Output the [x, y] coordinate of the center of the cell containing the given text.  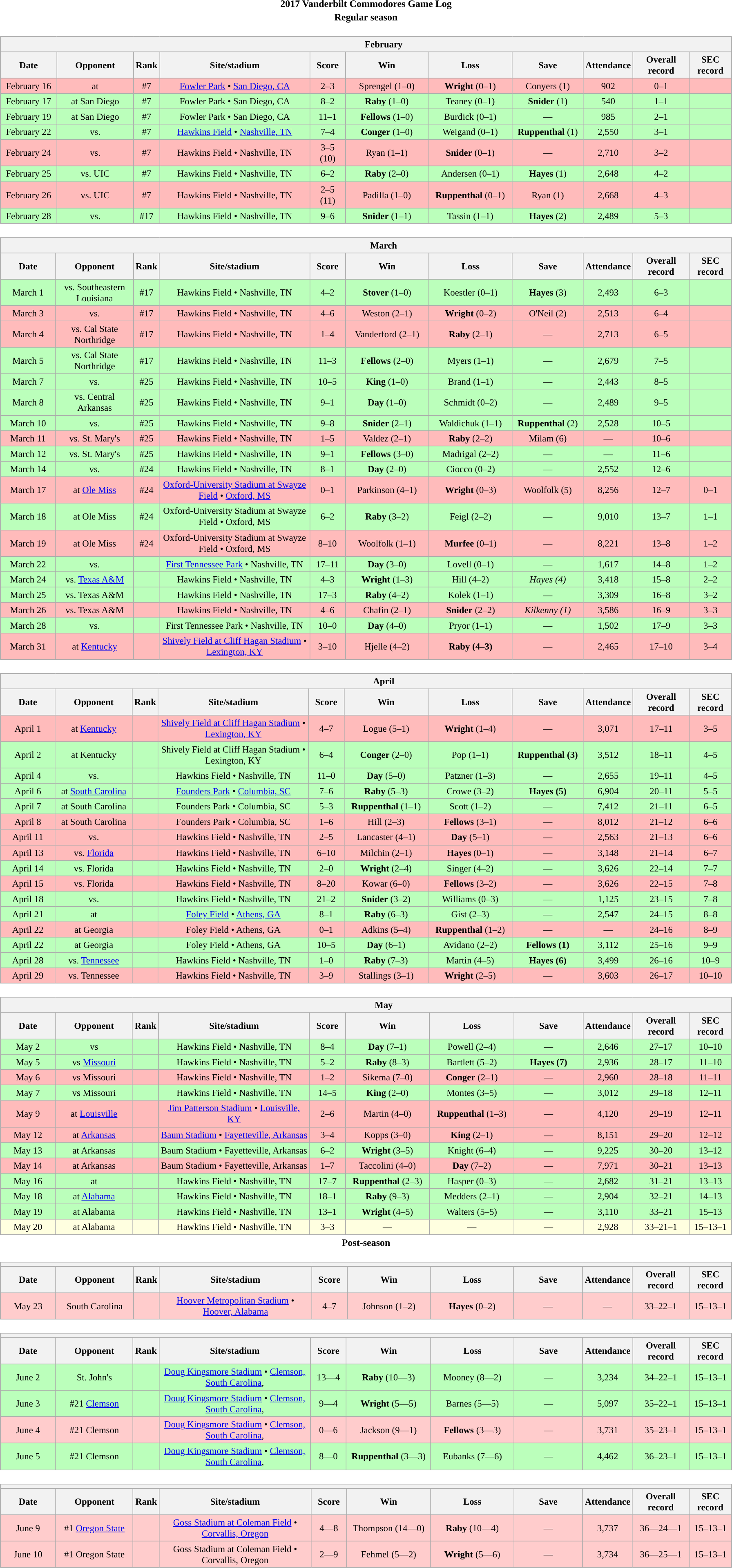
March 8 [28, 402]
24–15 [661, 914]
2,960 [608, 1077]
Avidano (2–2) [470, 945]
March 3 [28, 313]
Raby (10—3) [389, 1378]
14–8 [661, 564]
Weston (2–1) [387, 313]
Kolek (1–1) [471, 595]
21–13 [661, 837]
Hayes (5) [548, 791]
Conger (1–0) [387, 132]
2—9 [328, 1554]
8–10 [328, 543]
vs. Central Arkansas [95, 402]
3,586 [608, 610]
February 16 [29, 86]
Fellows (3–0) [387, 454]
8–5 [661, 381]
vs. Southeastern Louisiana [95, 293]
April [366, 681]
15–13 [711, 1212]
7,971 [608, 1165]
6,904 [608, 791]
21–12 [661, 822]
Snider (3–2) [386, 899]
3,112 [608, 945]
Fellows (1–0) [387, 117]
Madrigal (2–2) [471, 454]
April 1 [28, 728]
May 23 [28, 1306]
3,737 [607, 1528]
9,010 [608, 517]
Padilla (1–0) [387, 195]
Milchin (2–1) [386, 853]
Ruppenthal (3) [548, 755]
7–5 [661, 361]
1–7 [328, 1165]
21–11 [661, 806]
7–4 [328, 132]
3,499 [608, 960]
Raby (1–0) [387, 101]
32–21 [661, 1196]
Hill (2–3) [386, 822]
Stallings (3–1) [386, 976]
June 10 [28, 1554]
Andersen (0–1) [470, 174]
Logue (5–1) [386, 728]
16–8 [661, 595]
2,563 [608, 837]
Mooney (8—2) [473, 1378]
2,928 [608, 1227]
King (2–1) [472, 1135]
April 11 [28, 837]
Wright (1–4) [470, 728]
8–9 [710, 930]
22–14 [661, 868]
35–23–1 [661, 1430]
May 7 [28, 1093]
0—6 [328, 1430]
Valdez (2–1) [387, 439]
3,512 [608, 755]
May 2 [28, 1047]
Raby (2–2) [471, 439]
April 18 [28, 899]
9,225 [608, 1150]
2,646 [608, 1047]
March 24 [28, 579]
Woolfolk (1–1) [387, 543]
25–16 [661, 945]
3–9 [326, 976]
February 24 [29, 153]
26–17 [661, 976]
14–5 [328, 1093]
31–21 [661, 1181]
Tassin (1–1) [470, 216]
May 18 [28, 1196]
April 7 [28, 806]
March 25 [28, 595]
8,256 [608, 491]
at Louisville [94, 1113]
30–20 [661, 1150]
Hjelle (4–2) [387, 647]
Patzner (1–3) [470, 776]
Fellows (3–2) [470, 883]
April 21 [28, 914]
4—8 [328, 1528]
Fehmel (5—2) [389, 1554]
Pryor (1–1) [471, 625]
1–5 [328, 439]
Waldichuk (1–1) [471, 423]
Thompson (14—0) [389, 1528]
10–6 [661, 439]
1–4 [328, 334]
vs [94, 1047]
Fellows (1) [548, 945]
9–8 [328, 423]
Raby (4–3) [471, 647]
Raby (4–2) [387, 595]
Day (3–0) [387, 564]
March 1 [28, 293]
Hill (4–2) [471, 579]
28–17 [661, 1062]
April 4 [28, 776]
Conger (2–1) [472, 1077]
13—4 [328, 1378]
May 13 [28, 1150]
June 3 [28, 1404]
Sikema (7–0) [387, 1077]
Bartlett (5–2) [472, 1062]
Jackson (9—1) [389, 1430]
2,936 [608, 1062]
Hayes (1) [548, 174]
Jim Patterson Stadium • Louisville, KY [234, 1113]
March 18 [28, 517]
1,125 [608, 899]
3–5 (10) [328, 153]
13–8 [661, 543]
9—4 [328, 1404]
5–2 [328, 1062]
Hoover Metropolitan Stadium • Hoover, Alabama [235, 1306]
Lovell (0–1) [471, 564]
Ruppenthal (1) [548, 132]
April 15 [28, 883]
Wright (3–5) [387, 1150]
Murfee (0–1) [471, 543]
Walters (5–5) [472, 1212]
23–15 [661, 899]
Wright (2–4) [386, 868]
Chafin (2–1) [387, 610]
Raby (7–3) [386, 960]
March 5 [28, 361]
May 19 [28, 1212]
Ruppenthal (2–3) [387, 1181]
8–8 [710, 914]
3,603 [608, 976]
3,148 [608, 853]
Wright (5—5) [389, 1404]
985 [608, 117]
7–7 [710, 868]
Johnson (1–2) [389, 1306]
26–16 [661, 960]
1,617 [608, 564]
3–5 [710, 728]
Brand (1–1) [471, 381]
Vanderford (2–1) [387, 334]
Eubanks (7—6) [473, 1457]
Snider (1) [548, 101]
36—25—1 [661, 1554]
16–9 [661, 610]
South Carolina [95, 1306]
22–15 [661, 883]
2,710 [608, 153]
3–1 [661, 132]
June 9 [28, 1528]
2,493 [608, 293]
11–1 [328, 117]
8,221 [608, 543]
Burdick (0–1) [470, 117]
21–2 [326, 899]
6–7 [710, 853]
Snider (1–1) [387, 216]
Medders (2–1) [472, 1196]
Raby (2–0) [387, 174]
3,309 [608, 595]
11–11 [711, 1077]
Snider (2–2) [471, 610]
Fellows (3—3) [473, 1430]
33–21–1 [661, 1227]
Koestler (0–1) [471, 293]
2,682 [608, 1181]
March 19 [28, 543]
Day (4–0) [387, 625]
Kilkenny (1) [548, 610]
17–3 [328, 595]
Knight (6–4) [472, 1150]
2,668 [608, 195]
30–21 [661, 1165]
Ryan (1) [548, 195]
Day (5–1) [470, 837]
March 31 [28, 647]
Kowar (6–0) [386, 883]
Scott (1–2) [470, 806]
June 2 [28, 1378]
12–6 [661, 469]
Myers (1–1) [471, 361]
18–1 [328, 1196]
Day (1–0) [387, 402]
2–0 [326, 868]
2–5 [326, 837]
Teaney (0–1) [470, 101]
Hayes (0–2) [472, 1306]
Wright (0–1) [470, 86]
Conger (2–0) [386, 755]
Raby (9–3) [387, 1196]
Raby (3–2) [387, 517]
18–11 [661, 755]
Raby (10—4) [472, 1528]
Hayes (4) [548, 579]
February 19 [29, 117]
Pop (1–1) [470, 755]
24–16 [661, 930]
3,110 [608, 1212]
St. John's [94, 1378]
Gist (2–3) [470, 914]
2,648 [608, 174]
9–6 [328, 216]
Raby (8–3) [387, 1062]
Day (6–1) [386, 945]
Martin (4–5) [470, 960]
March 12 [28, 454]
King (1–0) [387, 381]
Adkins (5–4) [386, 930]
34–22–1 [661, 1378]
2,547 [608, 914]
2,443 [608, 381]
O'Neil (2) [548, 313]
May 6 [28, 1077]
902 [608, 86]
April 6 [28, 791]
Ruppenthal (2) [548, 423]
3,418 [608, 579]
Day (7–2) [472, 1165]
March 28 [28, 625]
8,012 [608, 822]
March 26 [28, 610]
1–6 [326, 822]
5,097 [608, 1404]
March 10 [28, 423]
13–1 [328, 1212]
June 4 [28, 1430]
Taccolini (4–0) [387, 1165]
Singer (4–2) [470, 868]
8–4 [328, 1047]
King (2–0) [387, 1093]
3,734 [607, 1554]
2–5 (11) [328, 195]
2–6 [328, 1113]
Snider (0–1) [470, 153]
Ryan (1–1) [387, 153]
33–22–1 [661, 1306]
Ruppenthal (0–1) [470, 195]
36—24—1 [661, 1528]
June 5 [28, 1457]
Lancaster (4–1) [386, 837]
Conyers (1) [548, 86]
6–3 [661, 293]
28–18 [661, 1077]
Day (2–0) [387, 469]
Montes (3–5) [472, 1093]
April 2 [28, 755]
9–9 [710, 945]
17–9 [661, 625]
Wright (1–3) [387, 579]
Raby (2–1) [471, 334]
Hasper (0–3) [472, 1181]
Schmidt (0–2) [471, 402]
February 22 [29, 132]
29–18 [661, 1093]
4,120 [608, 1113]
Williams (0–3) [470, 899]
540 [608, 101]
8,151 [608, 1135]
March 17 [28, 491]
Raby (5–3) [386, 791]
March 7 [28, 381]
2–3 [328, 86]
February 17 [29, 101]
13–7 [661, 517]
2,552 [608, 469]
Wright (5—6) [472, 1554]
27–17 [661, 1047]
15–8 [661, 579]
20–11 [661, 791]
2,904 [608, 1196]
Powell (2–4) [472, 1047]
5–5 [710, 791]
February [366, 44]
May [366, 1005]
2,528 [608, 423]
2,465 [608, 647]
April 28 [28, 960]
3,071 [608, 728]
April 29 [28, 976]
Hayes (6) [548, 960]
Ruppenthal (1–1) [386, 806]
Wright (2–5) [470, 976]
Snider (2–1) [387, 423]
2–2 [710, 579]
4,462 [608, 1457]
35–22–1 [661, 1404]
11–6 [661, 454]
February 28 [29, 216]
11–10 [711, 1062]
13–12 [711, 1150]
Barnes (5—5) [473, 1404]
6–10 [326, 853]
3,012 [608, 1093]
May 20 [28, 1227]
Hayes (3) [548, 293]
Day (5–0) [386, 776]
10–0 [328, 625]
Wright (0–3) [471, 491]
Milam (6) [548, 439]
9–5 [661, 402]
14–13 [711, 1196]
36–23–1 [661, 1457]
Woolfolk (5) [548, 491]
8–20 [326, 883]
Ruppenthal (1–3) [472, 1113]
Martin (4–0) [387, 1113]
May 5 [28, 1062]
29–19 [661, 1113]
March [366, 245]
2,655 [608, 776]
7,412 [608, 806]
8–2 [328, 101]
Fellows (2–0) [387, 361]
2,550 [608, 132]
Day (7–1) [387, 1047]
April 8 [28, 822]
10–9 [710, 960]
Ruppenthal (3—3) [389, 1457]
7–6 [326, 791]
March 22 [28, 564]
17–7 [328, 1181]
21–14 [661, 853]
Wright (4–5) [387, 1212]
3,731 [608, 1430]
3–10 [328, 647]
2,513 [608, 313]
May 14 [28, 1165]
Feigl (2–2) [471, 517]
March 4 [28, 334]
12–12 [711, 1135]
February 25 [29, 174]
Crowe (3–2) [470, 791]
Hayes (7) [548, 1062]
33–21 [661, 1212]
29–20 [661, 1135]
Sprengel (1–0) [387, 86]
Raby (6–3) [386, 914]
Wright (0–2) [471, 313]
3,234 [608, 1378]
Fellows (3–1) [470, 822]
March 14 [28, 469]
Parkinson (4–1) [387, 491]
March 11 [28, 439]
11–3 [328, 361]
2–1 [661, 117]
Hayes (0–1) [470, 853]
May 16 [28, 1181]
11–0 [326, 776]
Ciocco (0–2) [471, 469]
2,713 [608, 334]
May 12 [28, 1135]
Hayes (2) [548, 216]
February 26 [29, 195]
April 13 [28, 853]
April 14 [28, 868]
1–0 [326, 960]
1,502 [608, 625]
May 9 [28, 1113]
17–10 [661, 647]
8—0 [328, 1457]
Weigand (0–1) [470, 132]
Kopps (3–0) [387, 1135]
Stover (1–0) [387, 293]
2,679 [608, 361]
12–7 [661, 491]
Ruppenthal (1–2) [470, 930]
19–11 [661, 776]
